Locate the cell with the specified text and output its (X, Y) center coordinate. 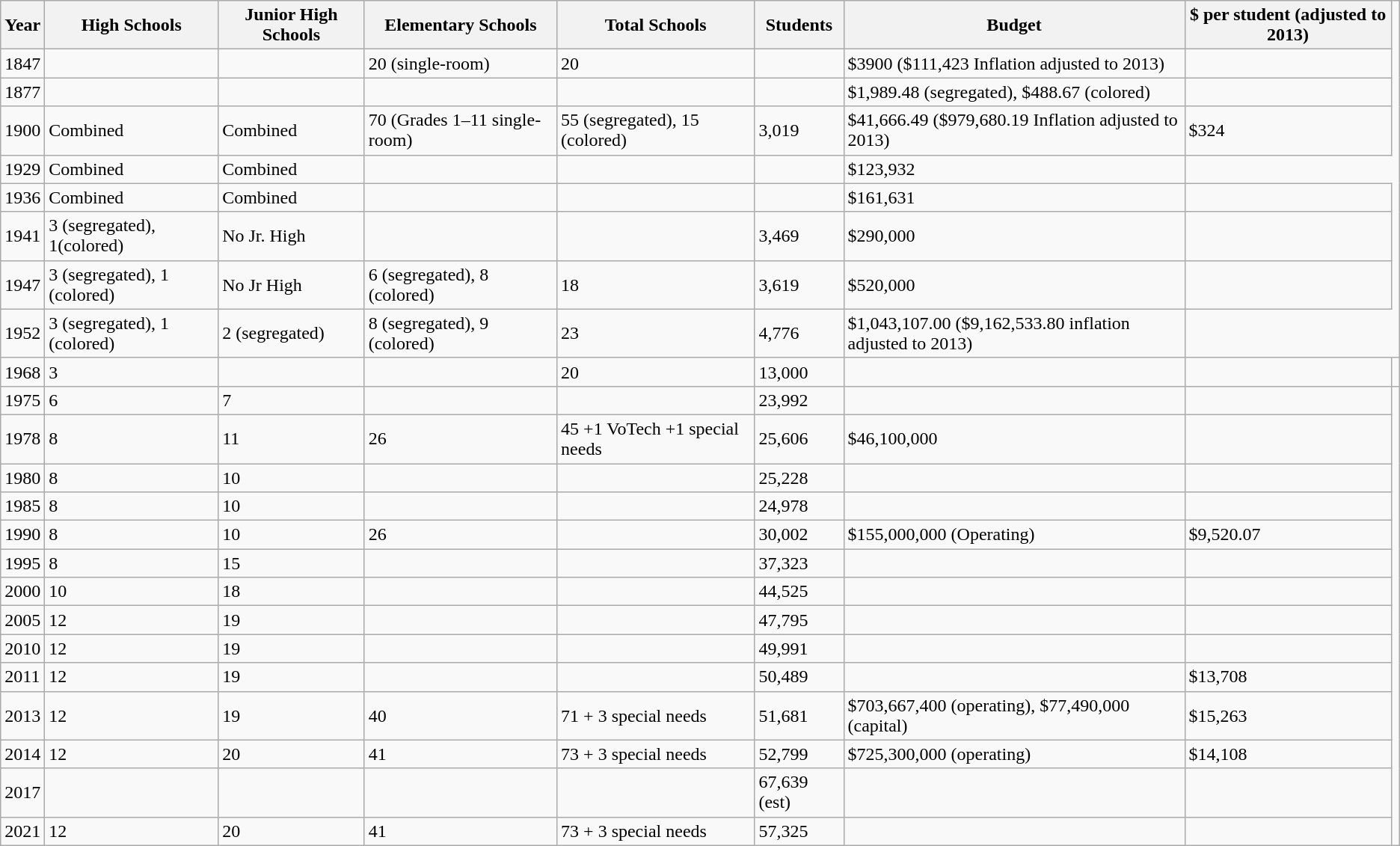
$1,989.48 (segregated), $488.67 (colored) (1014, 92)
2005 (22, 620)
$155,000,000 (Operating) (1014, 535)
8 (segregated), 9 (colored) (461, 334)
1847 (22, 64)
No Jr. High (292, 236)
3,019 (799, 130)
49,991 (799, 649)
1995 (22, 563)
1900 (22, 130)
7 (292, 400)
2010 (22, 649)
1978 (22, 438)
No Jr High (292, 284)
1929 (22, 169)
13,000 (799, 372)
1975 (22, 400)
2 (segregated) (292, 334)
1985 (22, 506)
$3900 ($111,423 Inflation adjusted to 2013) (1014, 64)
30,002 (799, 535)
47,795 (799, 620)
1990 (22, 535)
Year (22, 25)
3 (segregated), 1(colored) (132, 236)
High Schools (132, 25)
3 (132, 372)
1941 (22, 236)
1980 (22, 478)
3,469 (799, 236)
23,992 (799, 400)
$13,708 (1288, 677)
57,325 (799, 831)
45 +1 VoTech +1 special needs (656, 438)
Total Schools (656, 25)
Students (799, 25)
$ per student (adjusted to 2013) (1288, 25)
24,978 (799, 506)
2021 (22, 831)
44,525 (799, 592)
$14,108 (1288, 754)
20 (single-room) (461, 64)
$123,932 (1014, 169)
$725,300,000 (operating) (1014, 754)
Junior High Schools (292, 25)
$703,667,400 (operating), $77,490,000 (capital) (1014, 715)
71 + 3 special needs (656, 715)
$15,263 (1288, 715)
$161,631 (1014, 197)
$46,100,000 (1014, 438)
Elementary Schools (461, 25)
1877 (22, 92)
23 (656, 334)
55 (segregated), 15 (colored) (656, 130)
6 (segregated), 8 (colored) (461, 284)
11 (292, 438)
52,799 (799, 754)
6 (132, 400)
$9,520.07 (1288, 535)
50,489 (799, 677)
1947 (22, 284)
$290,000 (1014, 236)
4,776 (799, 334)
$1,043,107.00 ($9,162,533.80 inflation adjusted to 2013) (1014, 334)
$520,000 (1014, 284)
1936 (22, 197)
51,681 (799, 715)
$324 (1288, 130)
1952 (22, 334)
$41,666.49 ($979,680.19 Inflation adjusted to 2013) (1014, 130)
2014 (22, 754)
Budget (1014, 25)
37,323 (799, 563)
1968 (22, 372)
3,619 (799, 284)
15 (292, 563)
70 (Grades 1–11 single-room) (461, 130)
25,228 (799, 478)
25,606 (799, 438)
2000 (22, 592)
2017 (22, 793)
40 (461, 715)
2013 (22, 715)
2011 (22, 677)
67,639 (est) (799, 793)
